Output the [x, y] coordinate of the center of the cell containing the given text.  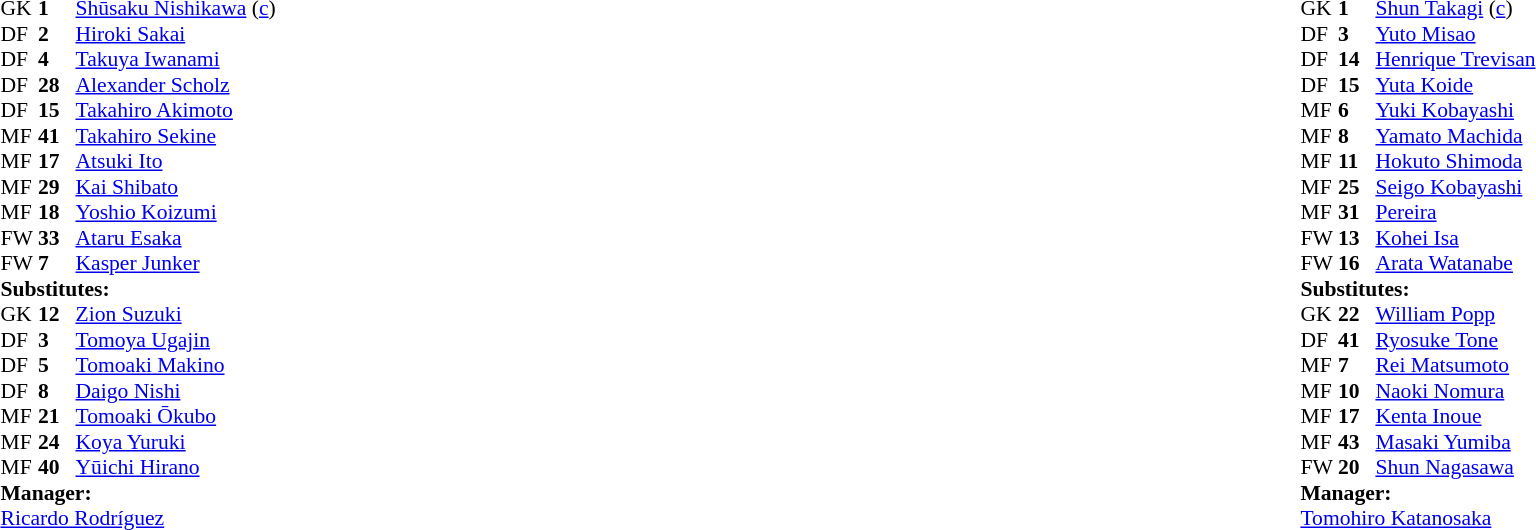
5 [57, 365]
Yuki Kobayashi [1455, 111]
Seigo Kobayashi [1455, 187]
Atsuki Ito [176, 161]
10 [1357, 391]
16 [1357, 263]
25 [1357, 187]
Tomoaki Makino [176, 365]
Kasper Junker [176, 263]
Tomoaki Ōkubo [176, 417]
18 [57, 213]
Yuto Misao [1455, 34]
13 [1357, 238]
Yoshio Koizumi [176, 213]
6 [1357, 111]
24 [57, 442]
21 [57, 417]
Tomoya Ugajin [176, 340]
4 [57, 59]
Hokuto Shimoda [1455, 161]
40 [57, 467]
Kenta Inoue [1455, 417]
43 [1357, 442]
Kai Shibato [176, 187]
20 [1357, 467]
Shun Nagasawa [1455, 467]
28 [57, 85]
29 [57, 187]
Rei Matsumoto [1455, 365]
22 [1357, 315]
31 [1357, 213]
Zion Suzuki [176, 315]
Hiroki Sakai [176, 34]
Takuya Iwanami [176, 59]
Yūichi Hirano [176, 467]
Koya Yuruki [176, 442]
Arata Watanabe [1455, 263]
33 [57, 238]
14 [1357, 59]
Yamato Machida [1455, 136]
12 [57, 315]
Alexander Scholz [176, 85]
Takahiro Sekine [176, 136]
11 [1357, 161]
Pereira [1455, 213]
Takahiro Akimoto [176, 111]
Kohei Isa [1455, 238]
William Popp [1455, 315]
Ryosuke Tone [1455, 340]
Naoki Nomura [1455, 391]
2 [57, 34]
Yuta Koide [1455, 85]
Henrique Trevisan [1455, 59]
Masaki Yumiba [1455, 442]
Daigo Nishi [176, 391]
Ataru Esaka [176, 238]
